Detect which cell encompasses the target text, then output its [x, y] center coordinate. 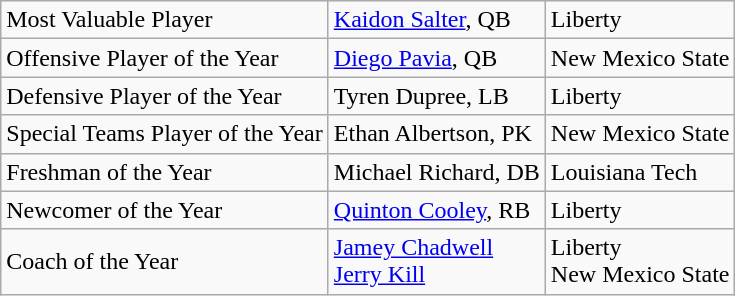
Defensive Player of the Year [165, 96]
Most Valuable Player [165, 20]
Diego Pavia, QB [436, 58]
Coach of the Year [165, 262]
Quinton Cooley, RB [436, 210]
Ethan Albertson, PK [436, 134]
Michael Richard, DB [436, 172]
Freshman of the Year [165, 172]
Tyren Dupree, LB [436, 96]
Newcomer of the Year [165, 210]
LibertyNew Mexico State [640, 262]
Kaidon Salter, QB [436, 20]
Louisiana Tech [640, 172]
Offensive Player of the Year [165, 58]
Jamey ChadwellJerry Kill [436, 262]
Special Teams Player of the Year [165, 134]
